Scan for the cell matching the given text and deliver its [x, y] coordinate at center. 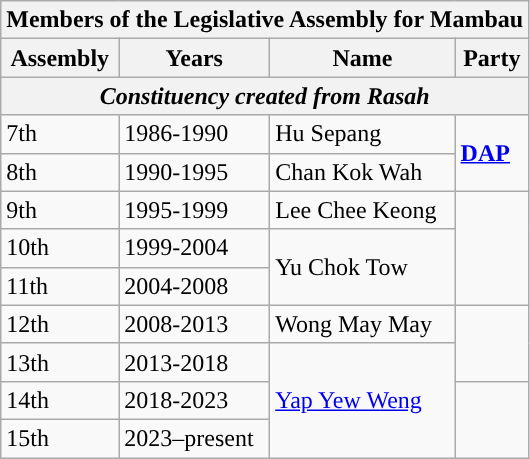
8th [60, 172]
13th [60, 362]
1986-1990 [194, 134]
Wong May May [362, 324]
Party [492, 58]
7th [60, 134]
Hu Sepang [362, 134]
2004-2008 [194, 286]
DAP [492, 153]
Constituency created from Rasah [265, 96]
11th [60, 286]
Yap Yew Weng [362, 400]
14th [60, 400]
Name [362, 58]
10th [60, 248]
2013-2018 [194, 362]
1995-1999 [194, 210]
1990-1995 [194, 172]
Lee Chee Keong [362, 210]
2023–present [194, 438]
2018-2023 [194, 400]
Chan Kok Wah [362, 172]
1999-2004 [194, 248]
Members of the Legislative Assembly for Mambau [265, 20]
9th [60, 210]
2008-2013 [194, 324]
15th [60, 438]
Assembly [60, 58]
Yu Chok Tow [362, 267]
12th [60, 324]
Years [194, 58]
